Identify which cell holds the provided text, then report its (X, Y) central coordinate. 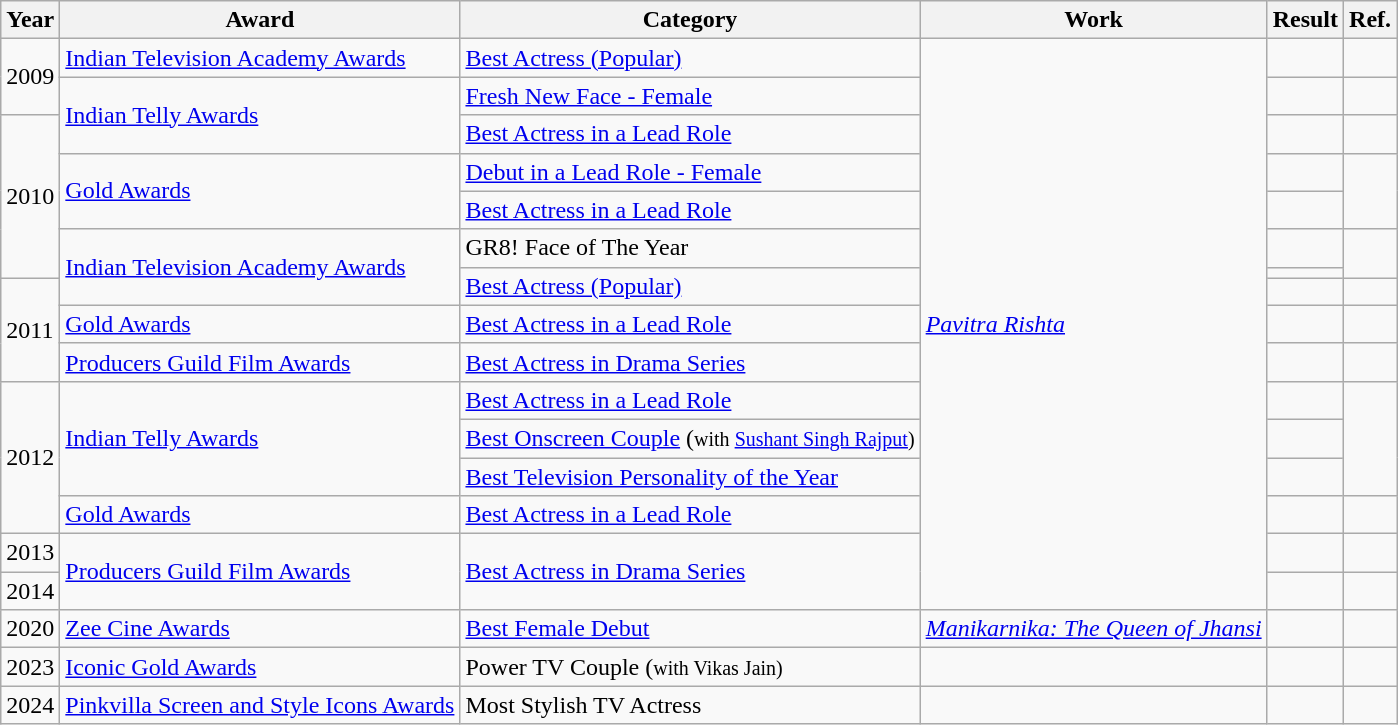
Award (260, 20)
Power TV Couple (with Vikas Jain) (690, 667)
2020 (30, 629)
Best Onscreen Couple (with Sushant Singh Rajput) (690, 438)
Result (1305, 20)
Category (690, 20)
Pinkvilla Screen and Style Icons Awards (260, 705)
2009 (30, 77)
Manikarnika: The Queen of Jhansi (1094, 629)
2014 (30, 591)
Pavitra Rishta (1094, 324)
2024 (30, 705)
2012 (30, 457)
2011 (30, 330)
Zee Cine Awards (260, 629)
Ref. (1370, 20)
Most Stylish TV Actress (690, 705)
Year (30, 20)
Best Television Personality of the Year (690, 477)
Fresh New Face - Female (690, 96)
Work (1094, 20)
Iconic Gold Awards (260, 667)
2013 (30, 553)
GR8! Face of The Year (690, 248)
Best Female Debut (690, 629)
2010 (30, 196)
Debut in a Lead Role - Female (690, 172)
2023 (30, 667)
